Capture the cell that displays the provided text and extract its (X, Y) central coordinate. 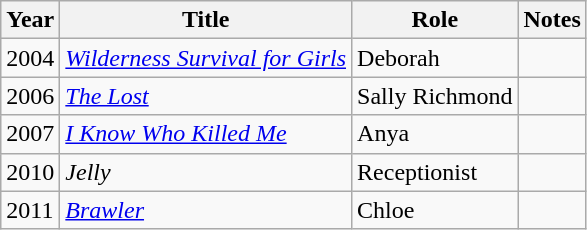
2007 (30, 134)
I Know Who Killed Me (206, 134)
Year (30, 20)
Title (206, 20)
2010 (30, 172)
The Lost (206, 96)
Anya (435, 134)
Brawler (206, 210)
Sally Richmond (435, 96)
Deborah (435, 58)
Role (435, 20)
2006 (30, 96)
Notes (552, 20)
2011 (30, 210)
Receptionist (435, 172)
2004 (30, 58)
Wilderness Survival for Girls (206, 58)
Chloe (435, 210)
Jelly (206, 172)
